Locate the cell with the specified text and output its (X, Y) center coordinate. 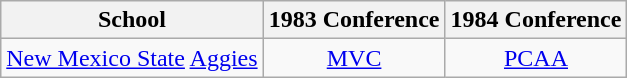
1983 Conference (354, 20)
New Mexico State Aggies (132, 58)
School (132, 20)
PCAA (536, 58)
1984 Conference (536, 20)
MVC (354, 58)
